Extract the [X, Y] coordinate from the center of the cell holding the provided text.  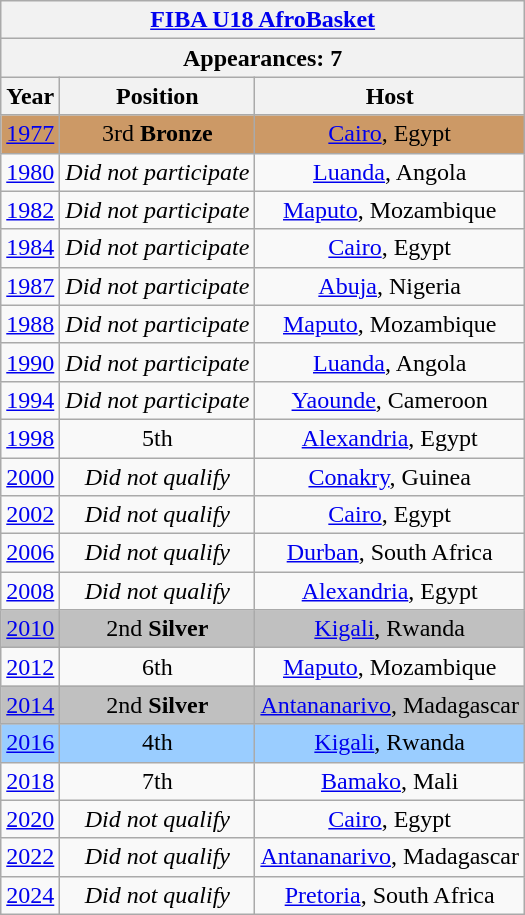
1984 [30, 248]
Year [30, 96]
2000 [30, 477]
3rd Bronze [158, 134]
Pretoria, South Africa [390, 895]
2018 [30, 781]
1987 [30, 286]
5th [158, 438]
Appearances: 7 [263, 58]
2022 [30, 857]
2010 [30, 629]
Position [158, 96]
Bamako, Mali [390, 781]
2024 [30, 895]
2002 [30, 515]
Host [390, 96]
1982 [30, 210]
FIBA U18 AfroBasket [263, 20]
2014 [30, 705]
2020 [30, 819]
4th [158, 743]
1994 [30, 400]
1977 [30, 134]
2008 [30, 591]
Durban, South Africa [390, 553]
2016 [30, 743]
Yaounde, Cameroon [390, 400]
Abuja, Nigeria [390, 286]
2012 [30, 667]
7th [158, 781]
6th [158, 667]
2006 [30, 553]
1988 [30, 324]
Conakry, Guinea [390, 477]
1998 [30, 438]
1980 [30, 172]
1990 [30, 362]
